For the text-containing cell, return its midpoint in [x, y] coordinate format. 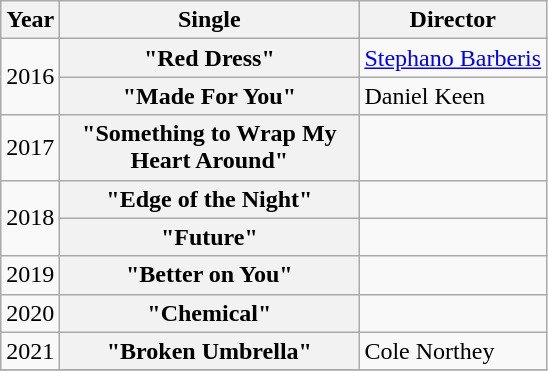
"Future" [210, 237]
2020 [30, 313]
Stephano Barberis [453, 58]
"Something to Wrap My Heart Around" [210, 148]
Daniel Keen [453, 96]
Director [453, 20]
"Chemical" [210, 313]
"Broken Umbrella" [210, 351]
"Better on You" [210, 275]
"Red Dress" [210, 58]
"Edge of the Night" [210, 199]
2016 [30, 77]
2017 [30, 148]
2021 [30, 351]
"Made For You" [210, 96]
Single [210, 20]
2018 [30, 218]
Cole Northey [453, 351]
2019 [30, 275]
Year [30, 20]
